Provide the (X, Y) coordinate of the cell's center where the given text is located.  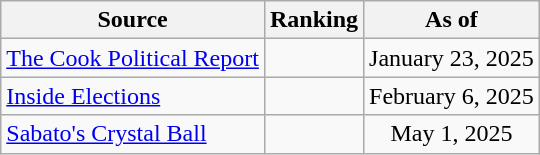
January 23, 2025 (452, 58)
The Cook Political Report (133, 58)
Inside Elections (133, 96)
As of (452, 20)
May 1, 2025 (452, 134)
Ranking (314, 20)
Source (133, 20)
Sabato's Crystal Ball (133, 134)
February 6, 2025 (452, 96)
